For the text-containing cell, return its midpoint in [x, y] coordinate format. 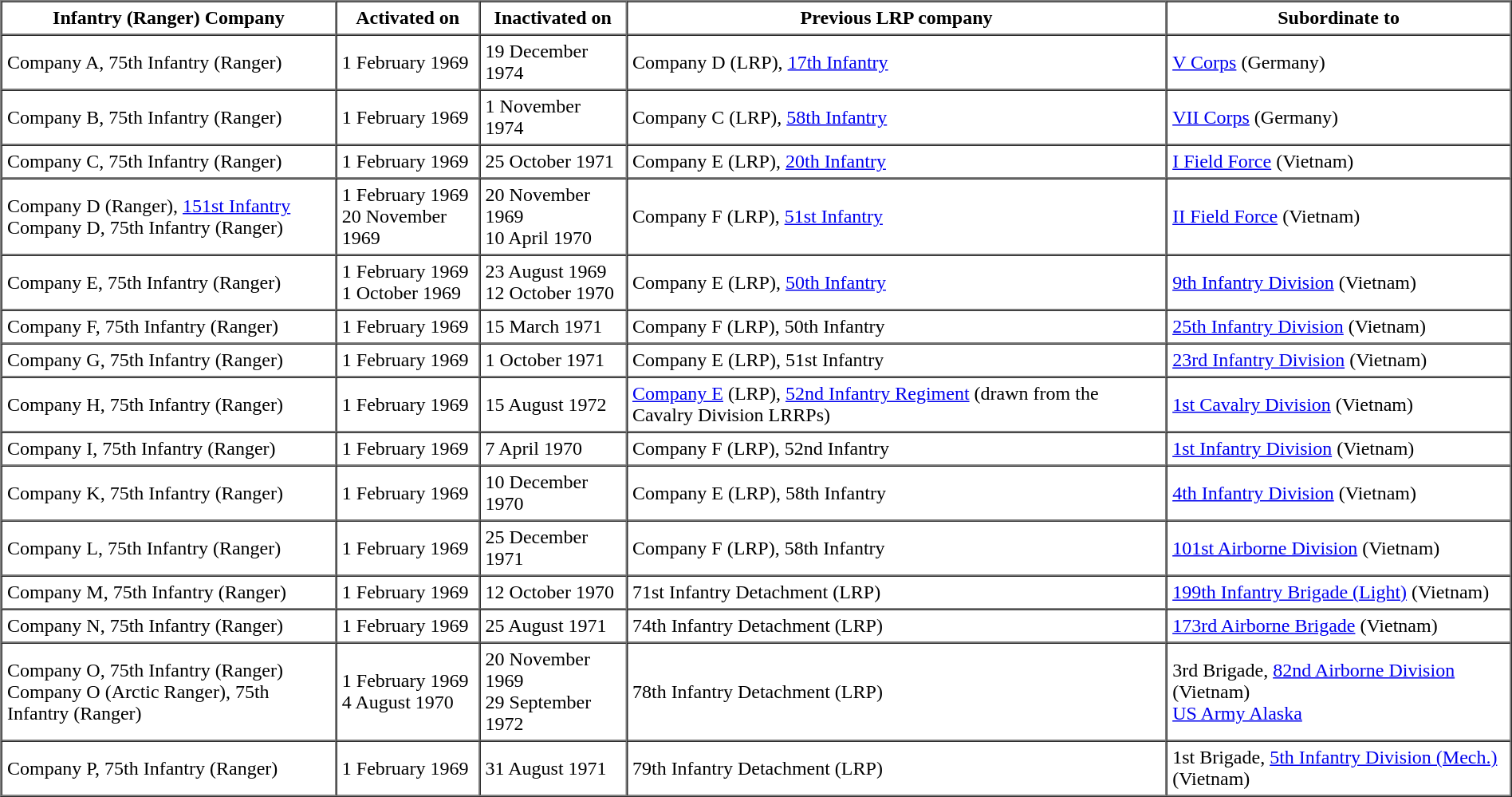
1st Infantry Division (Vietnam) [1339, 449]
19 December 1974 [553, 62]
Company F (LRP), 51st Infantry [896, 217]
Company M, 75th Infantry (Ranger) [169, 593]
1 November 1974 [553, 116]
31 August 1971 [553, 767]
II Field Force (Vietnam) [1339, 217]
Company E (LRP), 58th Infantry [896, 493]
Company F (LRP), 52nd Infantry [896, 449]
Company K, 75th Infantry (Ranger) [169, 493]
20 November 1969 10 April 1970 [553, 217]
Company O, 75th Infantry (Ranger) Company O (Arctic Ranger), 75th Infantry (Ranger) [169, 692]
1st Brigade, 5th Infantry Division (Mech.) (Vietnam) [1339, 767]
Activated on [408, 18]
4th Infantry Division (Vietnam) [1339, 493]
1 February 1969 20 November 1969 [408, 217]
20 November 1969 29 September 1972 [553, 692]
78th Infantry Detachment (LRP) [896, 692]
199th Infantry Brigade (Light) (Vietnam) [1339, 593]
I Field Force (Vietnam) [1339, 162]
9th Infantry Division (Vietnam) [1339, 282]
25 October 1971 [553, 162]
74th Infantry Detachment (LRP) [896, 626]
15 August 1972 [553, 404]
Company E (LRP), 51st Infantry [896, 360]
Previous LRP company [896, 18]
1st Cavalry Division (Vietnam) [1339, 404]
10 December 1970 [553, 493]
1 October 1971 [553, 360]
Company E, 75th Infantry (Ranger) [169, 282]
Infantry (Ranger) Company [169, 18]
3rd Brigade, 82nd Airborne Division (Vietnam) US Army Alaska [1339, 692]
79th Infantry Detachment (LRP) [896, 767]
Company E (LRP), 50th Infantry [896, 282]
Company F, 75th Infantry (Ranger) [169, 326]
1 February 1969 4 August 1970 [408, 692]
25th Infantry Division (Vietnam) [1339, 326]
Company N, 75th Infantry (Ranger) [169, 626]
Company D (Ranger), 151st Infantry Company D, 75th Infantry (Ranger) [169, 217]
15 March 1971 [553, 326]
Company P, 75th Infantry (Ranger) [169, 767]
Inactivated on [553, 18]
Company F (LRP), 58th Infantry [896, 547]
25 December 1971 [553, 547]
101st Airborne Division (Vietnam) [1339, 547]
1 February 1969 1 October 1969 [408, 282]
Company A, 75th Infantry (Ranger) [169, 62]
23 August 1969 12 October 1970 [553, 282]
Company D (LRP), 17th Infantry [896, 62]
Company H, 75th Infantry (Ranger) [169, 404]
Company G, 75th Infantry (Ranger) [169, 360]
Company C (LRP), 58th Infantry [896, 116]
VII Corps (Germany) [1339, 116]
Company F (LRP), 50th Infantry [896, 326]
Subordinate to [1339, 18]
7 April 1970 [553, 449]
Company E (LRP), 20th Infantry [896, 162]
23rd Infantry Division (Vietnam) [1339, 360]
Company B, 75th Infantry (Ranger) [169, 116]
Company E (LRP), 52nd Infantry Regiment (drawn from the Cavalry Division LRRPs) [896, 404]
Company C, 75th Infantry (Ranger) [169, 162]
12 October 1970 [553, 593]
173rd Airborne Brigade (Vietnam) [1339, 626]
Company L, 75th Infantry (Ranger) [169, 547]
71st Infantry Detachment (LRP) [896, 593]
25 August 1971 [553, 626]
Company I, 75th Infantry (Ranger) [169, 449]
V Corps (Germany) [1339, 62]
